Extract the [X, Y] coordinate from the center of the cell holding the provided text.  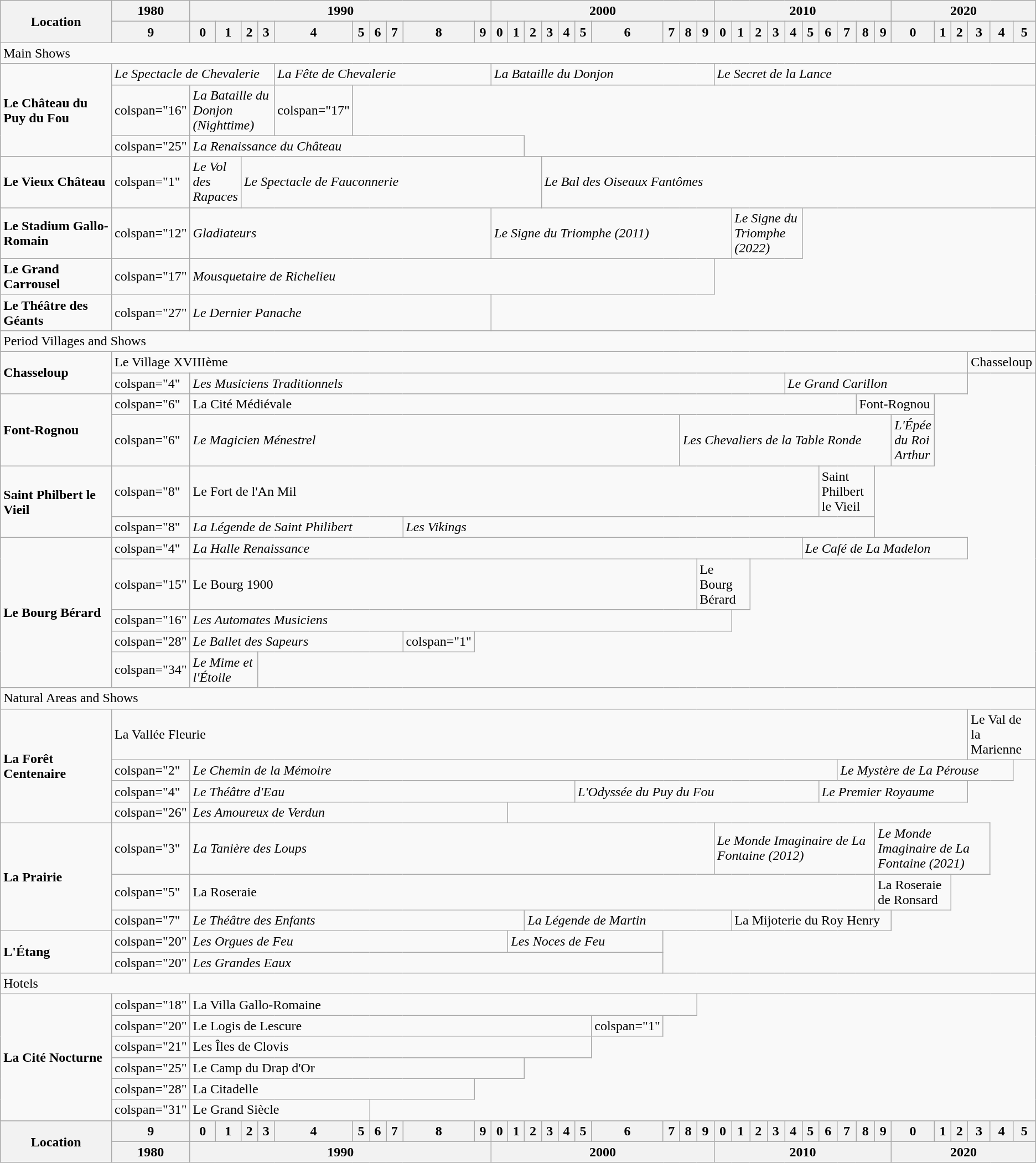
Les Automates Musiciens [460, 620]
Les Amoureux de Verdun [349, 812]
Le Logis de Lescure [391, 1026]
Le Grand Siècle [279, 1110]
Les Orgues de Feu [349, 942]
Le Bourg 1900 [443, 584]
La Prairie [56, 876]
Le Signe du Triomphe (2022) [767, 233]
La Bataille du Donjon (Nighttime) [232, 110]
La Bataille du Donjon [603, 74]
Le Bal des Oiseaux Fantômes [788, 182]
Les Musiciens Traditionnels [487, 383]
La Fête de Chevalerie [383, 74]
Le Théâtre des Géants [56, 312]
Le Théâtre d'Eau [382, 791]
L'Étang [56, 952]
colspan="12" [151, 233]
colspan="2" [151, 770]
Le Vieux Château [56, 182]
Le Village XVIIIème [540, 362]
Le Mystère de La Pérouse [925, 770]
colspan="3" [151, 848]
Le Premier Royaume [893, 791]
La Cité Nocturne [56, 1057]
Le Camp du Drap d'Or [358, 1068]
La Halle Renaissance [496, 548]
La Roseraie de Ronsard [913, 892]
La Légende de Martin [628, 921]
Les Grandes Eaux [426, 963]
La Citadelle [332, 1089]
Le Café de La Madelon [885, 548]
colspan="15" [151, 584]
La Renaissance du Château [358, 146]
Mousquetaire de Richelieu [452, 277]
Main Shows [518, 53]
colspan="26" [151, 812]
La Légende de Saint Philibert [297, 527]
Natural Areas and Shows [518, 698]
colspan="21" [151, 1047]
La Roseraie [532, 892]
Le Signe du Triomphe (2011) [612, 233]
La Forêt Centenaire [56, 766]
Le Chemin de la Mémoire [514, 770]
Les Chevaliers de la Table Ronde [785, 440]
Le Ballet des Sapeurs [297, 641]
Le Vol des Rapaces [215, 182]
colspan="34" [151, 669]
Gladiateurs [341, 233]
Le Spectacle de Chevalerie [193, 74]
Le Monde Imaginaire de La Fontaine (2021) [933, 848]
Le Monde Imaginaire de La Fontaine (2012) [794, 848]
Le Château du Puy du Fou [56, 110]
L'Épée du Roi Arthur [913, 440]
Hotels [518, 984]
Le Grand Carrousel [56, 277]
L'Odyssée du Puy du Fou [697, 791]
Le Secret de la Lance [874, 74]
Le Magicien Ménestrel [435, 440]
colspan="27" [151, 312]
colspan="18" [151, 1005]
Le Théâtre des Enfants [358, 921]
La Vallée Fleurie [540, 734]
colspan="31" [151, 1110]
Les Îles de Clovis [391, 1047]
Le Grand Carillon [877, 383]
Le Stadium Gallo-Romain [56, 233]
Les Vikings [639, 527]
colspan="7" [151, 921]
Le Spectacle de Fauconnerie [391, 182]
Le Fort de l'An Mil [504, 491]
Le Mime et l'Étoile [224, 669]
Le Dernier Panache [341, 312]
Le Val de la Marienne [1002, 734]
La Mijoterie du Roy Henry [811, 921]
colspan="5" [151, 892]
Les Noces de Feu [586, 942]
La Villa Gallo-Romaine [443, 1005]
La Cité Médiévale [523, 404]
Period Villages and Shows [518, 341]
La Tanière des Loups [452, 848]
